Provide the (x, y) coordinate of the cell's center where the given text is located.  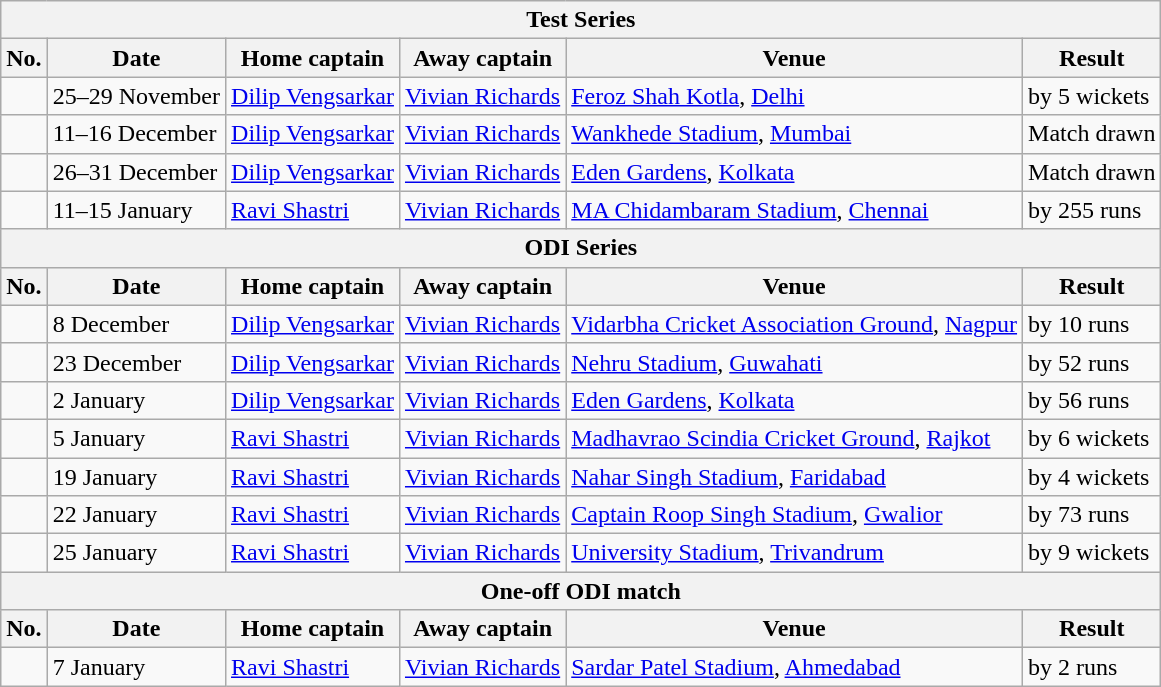
Test Series (581, 20)
by 10 runs (1092, 324)
19 January (136, 477)
MA Chidambaram Stadium, Chennai (794, 210)
Nehru Stadium, Guwahati (794, 362)
by 4 wickets (1092, 477)
22 January (136, 515)
2 January (136, 400)
Feroz Shah Kotla, Delhi (794, 96)
26–31 December (136, 172)
Sardar Patel Stadium, Ahmedabad (794, 667)
11–16 December (136, 134)
11–15 January (136, 210)
ODI Series (581, 248)
25–29 November (136, 96)
Captain Roop Singh Stadium, Gwalior (794, 515)
by 255 runs (1092, 210)
7 January (136, 667)
by 56 runs (1092, 400)
One-off ODI match (581, 591)
8 December (136, 324)
by 73 runs (1092, 515)
Wankhede Stadium, Mumbai (794, 134)
Vidarbha Cricket Association Ground, Nagpur (794, 324)
by 5 wickets (1092, 96)
by 9 wickets (1092, 553)
University Stadium, Trivandrum (794, 553)
5 January (136, 438)
Madhavrao Scindia Cricket Ground, Rajkot (794, 438)
Nahar Singh Stadium, Faridabad (794, 477)
by 52 runs (1092, 362)
25 January (136, 553)
by 2 runs (1092, 667)
by 6 wickets (1092, 438)
23 December (136, 362)
